Extract the (x, y) coordinate from the center of the cell holding the provided text.  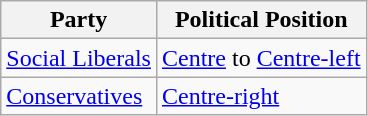
Conservatives (79, 96)
Social Liberals (79, 58)
Centre to Centre-left (261, 58)
Party (79, 20)
Political Position (261, 20)
Centre-right (261, 96)
